Extract the [X, Y] coordinate from the center of the cell holding the provided text.  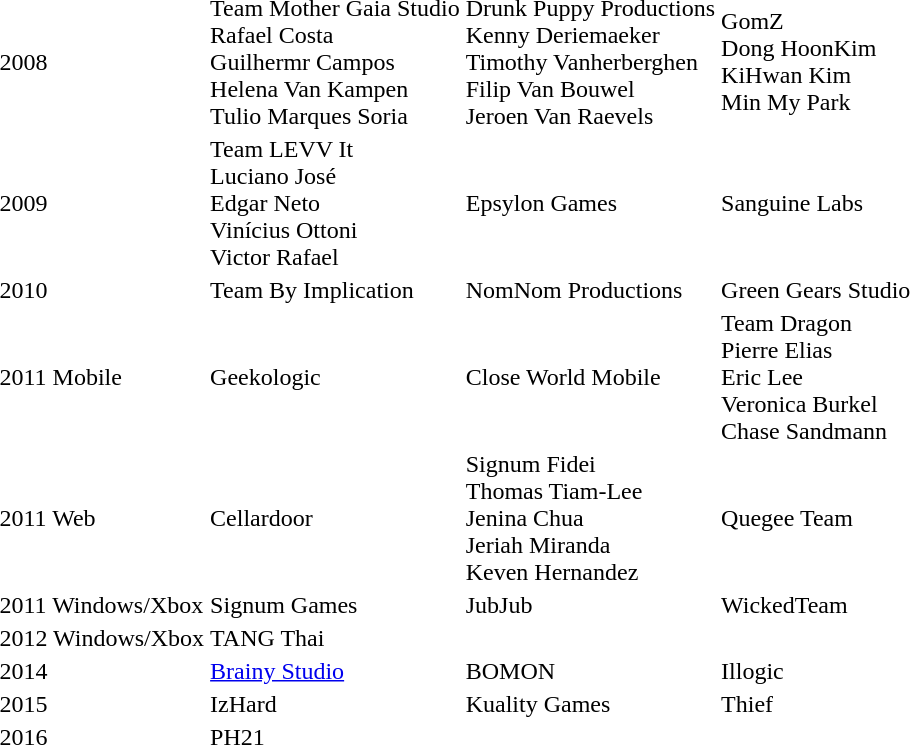
Team LEVV ItLuciano José Edgar Neto Vinícius Ottoni Victor Rafael [336, 203]
Team By Implication [336, 290]
Epsylon Games [590, 203]
Brainy Studio [336, 671]
NomNom Productions [590, 290]
Signum Games [336, 605]
Signum FideiThomas Tiam-Lee Jenina Chua Jeriah Miranda Keven Hernandez [590, 518]
Close World Mobile [590, 377]
TANG Thai [336, 638]
JubJub [590, 605]
IzHard [336, 704]
Kuality Games [590, 704]
BOMON [590, 671]
Geekologic [336, 377]
Cellardoor [336, 518]
